Find where the given text appears and provide that cell's center as [x, y] coordinate. 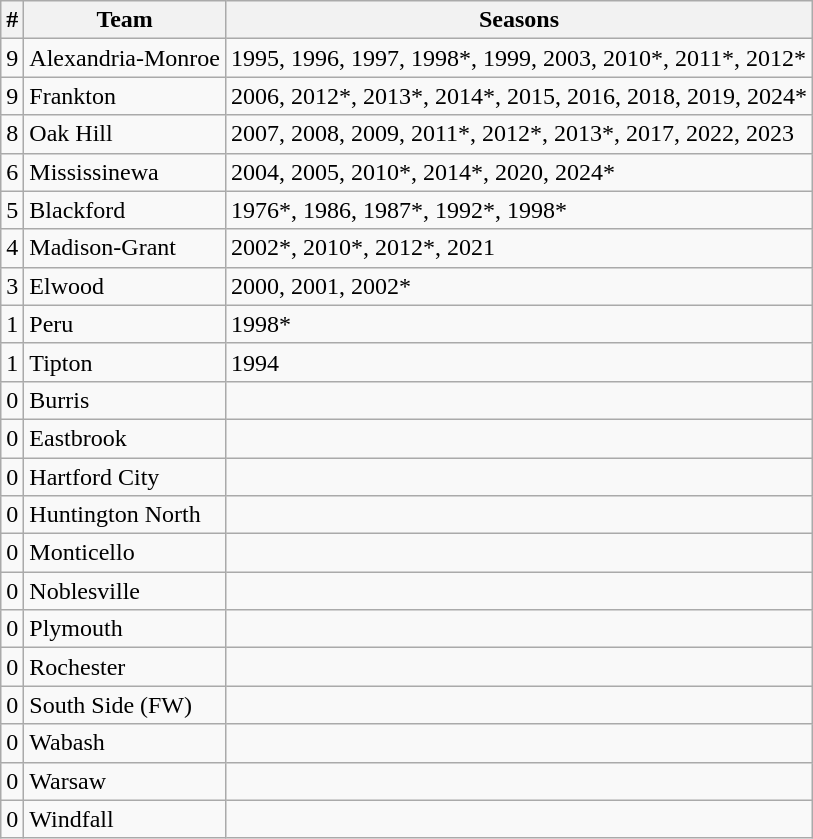
Plymouth [125, 629]
Tipton [125, 362]
1995, 1996, 1997, 1998*, 1999, 2003, 2010*, 2011*, 2012* [518, 58]
2004, 2005, 2010*, 2014*, 2020, 2024* [518, 172]
Madison-Grant [125, 248]
2000, 2001, 2002* [518, 286]
Seasons [518, 20]
2006, 2012*, 2013*, 2014*, 2015, 2016, 2018, 2019, 2024* [518, 96]
Noblesville [125, 591]
Hartford City [125, 477]
Windfall [125, 819]
2007, 2008, 2009, 2011*, 2012*, 2013*, 2017, 2022, 2023 [518, 134]
Frankton [125, 96]
Oak Hill [125, 134]
Monticello [125, 553]
5 [12, 210]
Wabash [125, 743]
South Side (FW) [125, 705]
Peru [125, 324]
# [12, 20]
1994 [518, 362]
Team [125, 20]
1976*, 1986, 1987*, 1992*, 1998* [518, 210]
Burris [125, 400]
Blackford [125, 210]
Warsaw [125, 781]
Rochester [125, 667]
Mississinewa [125, 172]
4 [12, 248]
8 [12, 134]
1998* [518, 324]
6 [12, 172]
Huntington North [125, 515]
2002*, 2010*, 2012*, 2021 [518, 248]
Elwood [125, 286]
3 [12, 286]
Eastbrook [125, 438]
Alexandria-Monroe [125, 58]
